Scan for the cell matching the given text and deliver its (X, Y) coordinate at center. 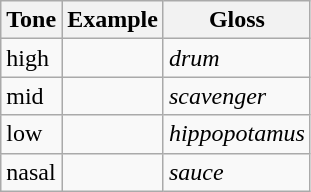
Gloss (236, 20)
low (32, 134)
drum (236, 58)
scavenger (236, 96)
mid (32, 96)
high (32, 58)
Example (113, 20)
Tone (32, 20)
nasal (32, 172)
hippopotamus (236, 134)
sauce (236, 172)
